Detect which cell encompasses the target text, then output its [x, y] center coordinate. 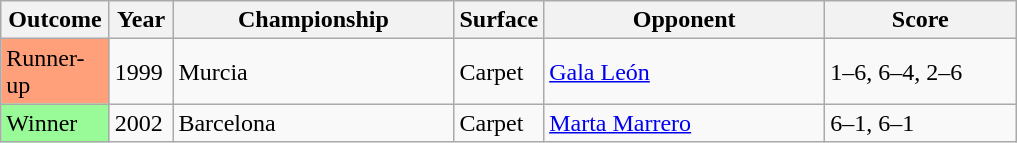
1999 [141, 72]
Winner [56, 123]
Barcelona [314, 123]
Runner-up [56, 72]
Opponent [684, 20]
Murcia [314, 72]
Surface [499, 20]
Gala León [684, 72]
1–6, 6–4, 2–6 [920, 72]
6–1, 6–1 [920, 123]
Championship [314, 20]
Year [141, 20]
Marta Marrero [684, 123]
Outcome [56, 20]
Score [920, 20]
2002 [141, 123]
